Search for the cell housing the specified text and yield its [x, y] center coordinate. 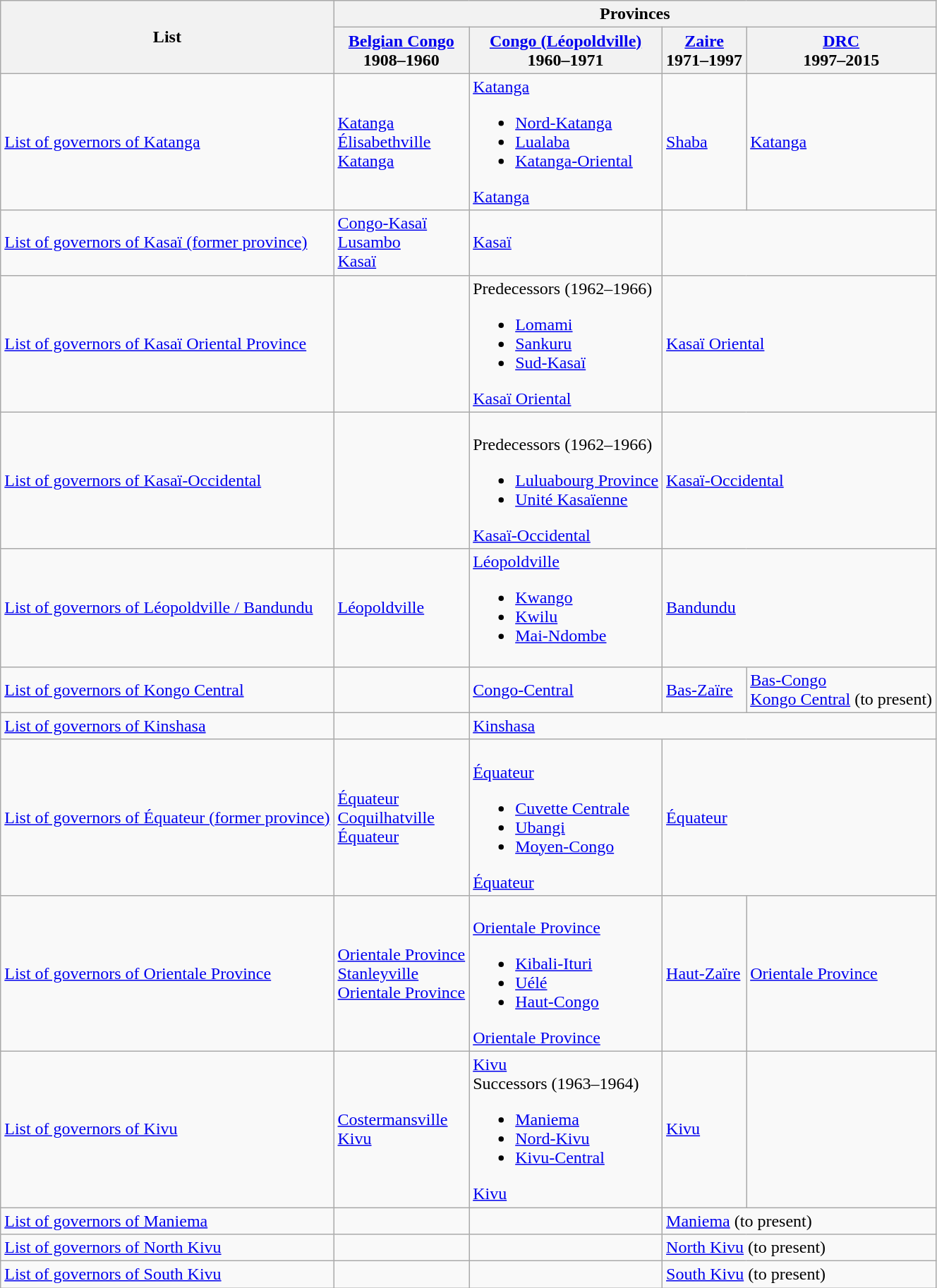
Shaba [704, 142]
List of governors of Kinshasa [167, 726]
Provinces [635, 14]
CostermansvilleKivu [401, 1129]
List of governors of Katanga [167, 142]
KatangaÉlisabethvilleKatanga [401, 142]
DRC1997–2015 [841, 51]
Kasaï [566, 243]
Maniema (to present) [799, 1221]
List of governors of North Kivu [167, 1248]
Zaire1971–1997 [704, 51]
List of governors of South Kivu [167, 1275]
List of governors of Kivu [167, 1129]
List of governors of Kasaï (former province) [167, 243]
Predecessors (1962–1966)LomamiSankuruSud-KasaïKasaï Oriental [566, 344]
List [167, 37]
Équateur [799, 817]
Orientale ProvinceKibali-IturiUéléHaut-CongoOrientale Province [566, 973]
List of governors of Maniema [167, 1221]
Bas-Zaïre [704, 690]
Haut-Zaïre [704, 973]
Kinshasa [703, 726]
Léopoldville [401, 608]
Orientale Province [841, 973]
Orientale Province Stanleyville Orientale Province [401, 973]
Congo-Kasaï Lusambo Kasaï [401, 243]
List of governors of Kongo Central [167, 690]
ÉquateurCuvette CentraleUbangiMoyen-CongoÉquateur [566, 817]
List of governors of Orientale Province [167, 973]
List of governors of Kasaï-Occidental [167, 480]
List of governors of Équateur (former province) [167, 817]
North Kivu (to present) [799, 1248]
Congo (Léopoldville)1960–1971 [566, 51]
List of governors of Léopoldville / Bandundu [167, 608]
Kasaï Oriental [799, 344]
Bandundu [799, 608]
Predecessors (1962–1966)Luluabourg ProvinceUnité KasaïenneKasaï-Occidental [566, 480]
KivuSuccessors (1963–1964)ManiemaNord-KivuKivu-CentralKivu [566, 1129]
Katanga [841, 142]
Bas-Congo Kongo Central (to present) [841, 690]
Kivu [704, 1129]
South Kivu (to present) [799, 1275]
LéopoldvilleKwangoKwiluMai-Ndombe [566, 608]
List of governors of Kasaï Oriental Province [167, 344]
Belgian Congo1908–1960 [401, 51]
ÉquateurCoquilhatvilleÉquateur [401, 817]
KatangaNord-KatangaLualabaKatanga-OrientalKatanga [566, 142]
Congo-Central [566, 690]
Kasaï-Occidental [799, 480]
